Determine the [x, y] coordinate at the center of the cell enclosing the given text.  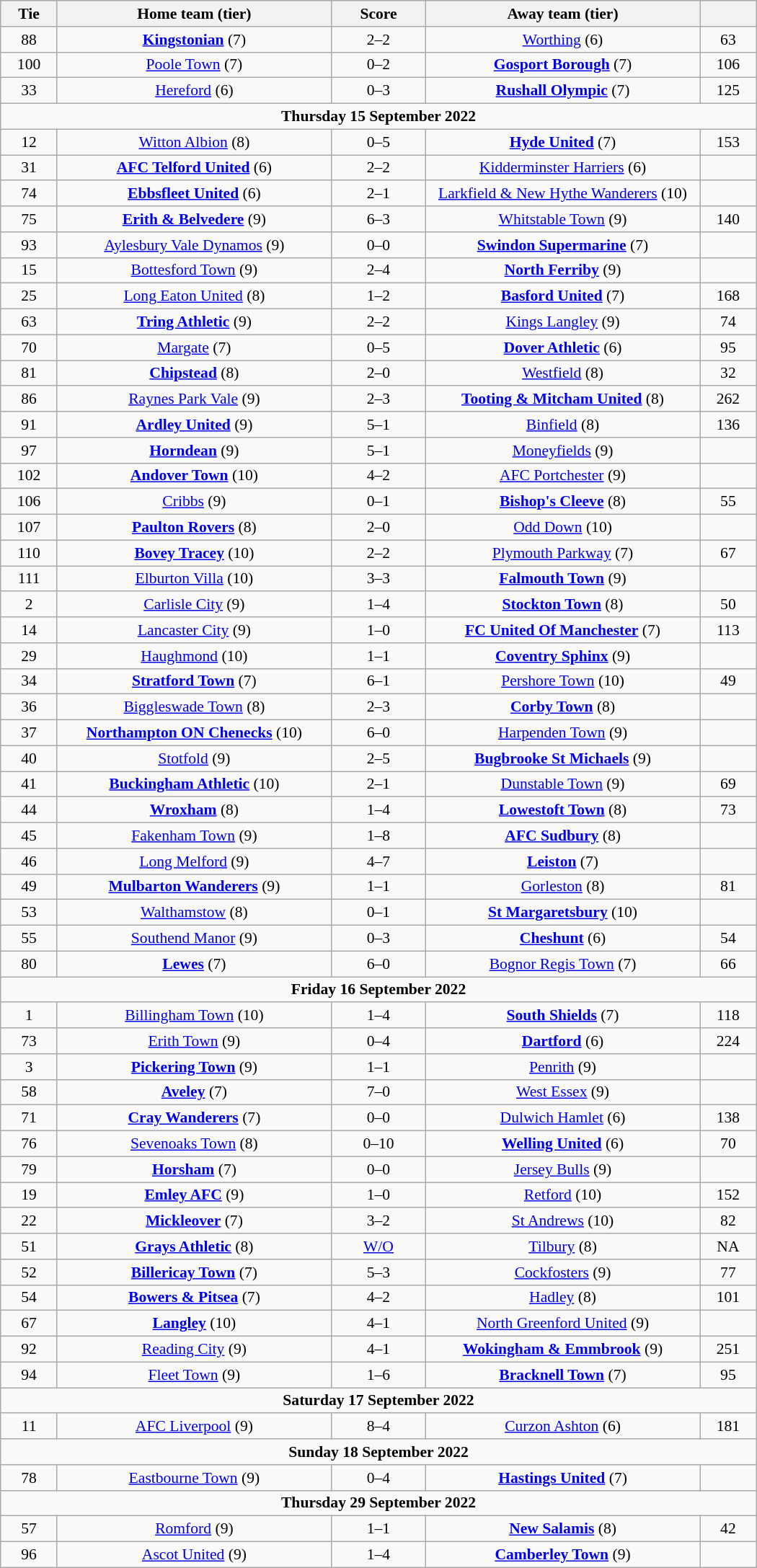
Haughmond (10) [194, 656]
Away team (tier) [563, 14]
Carlisle City (9) [194, 605]
Witton Albion (8) [194, 142]
Romford (9) [194, 1529]
Horsham (7) [194, 1169]
Grays Athletic (8) [194, 1246]
Tilbury (8) [563, 1246]
Thursday 29 September 2022 [378, 1503]
Whitstable Town (9) [563, 219]
79 [29, 1169]
118 [728, 1016]
Saturday 17 September 2022 [378, 1401]
113 [728, 630]
1–6 [378, 1375]
153 [728, 142]
Harpenden Town (9) [563, 733]
Tring Athletic (9) [194, 322]
Lowestoft Town (8) [563, 810]
AFC Sudbury (8) [563, 836]
14 [29, 630]
5–3 [378, 1272]
101 [728, 1298]
1–2 [378, 296]
53 [29, 913]
0–2 [378, 65]
Worthing (6) [563, 40]
Hyde United (7) [563, 142]
Welling United (6) [563, 1144]
Larkfield & New Hythe Wanderers (10) [563, 194]
Gosport Borough (7) [563, 65]
36 [29, 707]
Cockfosters (9) [563, 1272]
51 [29, 1246]
32 [728, 373]
25 [29, 296]
AFC Portchester (9) [563, 476]
Binfield (8) [563, 425]
2 [29, 605]
Wokingham & Emmbrook (9) [563, 1350]
Eastbourne Town (9) [194, 1478]
Bishop's Cleeve (8) [563, 502]
262 [728, 399]
7–0 [378, 1092]
40 [29, 758]
Long Melford (9) [194, 861]
91 [29, 425]
Falmouth Town (9) [563, 579]
168 [728, 296]
Bugbrooke St Michaels (9) [563, 758]
1 [29, 1016]
Tooting & Mitcham United (8) [563, 399]
46 [29, 861]
Plymouth Parkway (7) [563, 553]
Swindon Supermarine (7) [563, 245]
AFC Liverpool (9) [194, 1427]
58 [29, 1092]
Reading City (9) [194, 1350]
Billericay Town (7) [194, 1272]
AFC Telford United (6) [194, 168]
92 [29, 1350]
W/O [378, 1246]
Kidderminster Harriers (6) [563, 168]
Andover Town (10) [194, 476]
Moneyfields (9) [563, 451]
Cray Wanderers (7) [194, 1118]
82 [728, 1221]
Curzon Ashton (6) [563, 1427]
6–3 [378, 219]
Bognor Regis Town (7) [563, 964]
251 [728, 1350]
71 [29, 1118]
15 [29, 270]
Dunstable Town (9) [563, 784]
Long Eaton United (8) [194, 296]
Friday 16 September 2022 [378, 990]
Bowers & Pitsea (7) [194, 1298]
100 [29, 65]
North Ferriby (9) [563, 270]
76 [29, 1144]
Margate (7) [194, 347]
22 [29, 1221]
57 [29, 1529]
Erith & Belvedere (9) [194, 219]
Bovey Tracey (10) [194, 553]
Elburton Villa (10) [194, 579]
93 [29, 245]
Horndean (9) [194, 451]
Biggleswade Town (8) [194, 707]
Aylesbury Vale Dynamos (9) [194, 245]
52 [29, 1272]
152 [728, 1195]
140 [728, 219]
Pershore Town (10) [563, 681]
Aveley (7) [194, 1092]
Fakenham Town (9) [194, 836]
Odd Down (10) [563, 528]
Rushall Olympic (7) [563, 91]
224 [728, 1041]
Pickering Town (9) [194, 1067]
Billingham Town (10) [194, 1016]
St Margaretsbury (10) [563, 913]
Chipstead (8) [194, 373]
66 [728, 964]
Dulwich Hamlet (6) [563, 1118]
Ascot United (9) [194, 1555]
Hastings United (7) [563, 1478]
Home team (tier) [194, 14]
3 [29, 1067]
Fleet Town (9) [194, 1375]
69 [728, 784]
34 [29, 681]
Stotfold (9) [194, 758]
Stockton Town (8) [563, 605]
Hereford (6) [194, 91]
136 [728, 425]
41 [29, 784]
Jersey Bulls (9) [563, 1169]
Score [378, 14]
Walthamstow (8) [194, 913]
Cheshunt (6) [563, 939]
2–4 [378, 270]
Bottesford Town (9) [194, 270]
Buckingham Athletic (10) [194, 784]
Corby Town (8) [563, 707]
Bracknell Town (7) [563, 1375]
97 [29, 451]
Erith Town (9) [194, 1041]
Cribbs (9) [194, 502]
88 [29, 40]
Coventry Sphinx (9) [563, 656]
11 [29, 1427]
North Greenford United (9) [563, 1324]
37 [29, 733]
31 [29, 168]
94 [29, 1375]
6–1 [378, 681]
4–7 [378, 861]
3–2 [378, 1221]
181 [728, 1427]
Poole Town (7) [194, 65]
Mulbarton Wanderers (9) [194, 887]
0–10 [378, 1144]
12 [29, 142]
Penrith (9) [563, 1067]
3–3 [378, 579]
New Salamis (8) [563, 1529]
Emley AFC (9) [194, 1195]
Lancaster City (9) [194, 630]
Stratford Town (7) [194, 681]
45 [29, 836]
Gorleston (8) [563, 887]
Hadley (8) [563, 1298]
75 [29, 219]
42 [728, 1529]
West Essex (9) [563, 1092]
107 [29, 528]
125 [728, 91]
78 [29, 1478]
Kings Langley (9) [563, 322]
Ebbsfleet United (6) [194, 194]
Thursday 15 September 2022 [378, 117]
FC United Of Manchester (7) [563, 630]
111 [29, 579]
33 [29, 91]
44 [29, 810]
Kingstonian (7) [194, 40]
Ardley United (9) [194, 425]
77 [728, 1272]
Tie [29, 14]
86 [29, 399]
St Andrews (10) [563, 1221]
96 [29, 1555]
Leiston (7) [563, 861]
2–5 [378, 758]
19 [29, 1195]
29 [29, 656]
Lewes (7) [194, 964]
NA [728, 1246]
Retford (10) [563, 1195]
Wroxham (8) [194, 810]
1–8 [378, 836]
102 [29, 476]
Langley (10) [194, 1324]
South Shields (7) [563, 1016]
Basford United (7) [563, 296]
Paulton Rovers (8) [194, 528]
110 [29, 553]
Dartford (6) [563, 1041]
50 [728, 605]
8–4 [378, 1427]
Sevenoaks Town (8) [194, 1144]
Westfield (8) [563, 373]
Camberley Town (9) [563, 1555]
80 [29, 964]
138 [728, 1118]
Northampton ON Chenecks (10) [194, 733]
Southend Manor (9) [194, 939]
Mickleover (7) [194, 1221]
Dover Athletic (6) [563, 347]
Raynes Park Vale (9) [194, 399]
Sunday 18 September 2022 [378, 1452]
